Determine the (X, Y) coordinate at the center of the cell enclosing the given text.  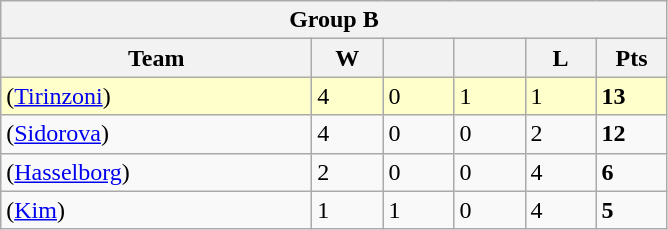
12 (632, 134)
13 (632, 96)
Pts (632, 58)
(Hasselborg) (156, 172)
6 (632, 172)
L (560, 58)
Team (156, 58)
5 (632, 210)
Group B (334, 20)
(Tirinzoni) (156, 96)
(Sidorova) (156, 134)
W (348, 58)
(Kim) (156, 210)
